Pinpoint the cell where the given text exists, returning its (X, Y) midpoint coordinate. 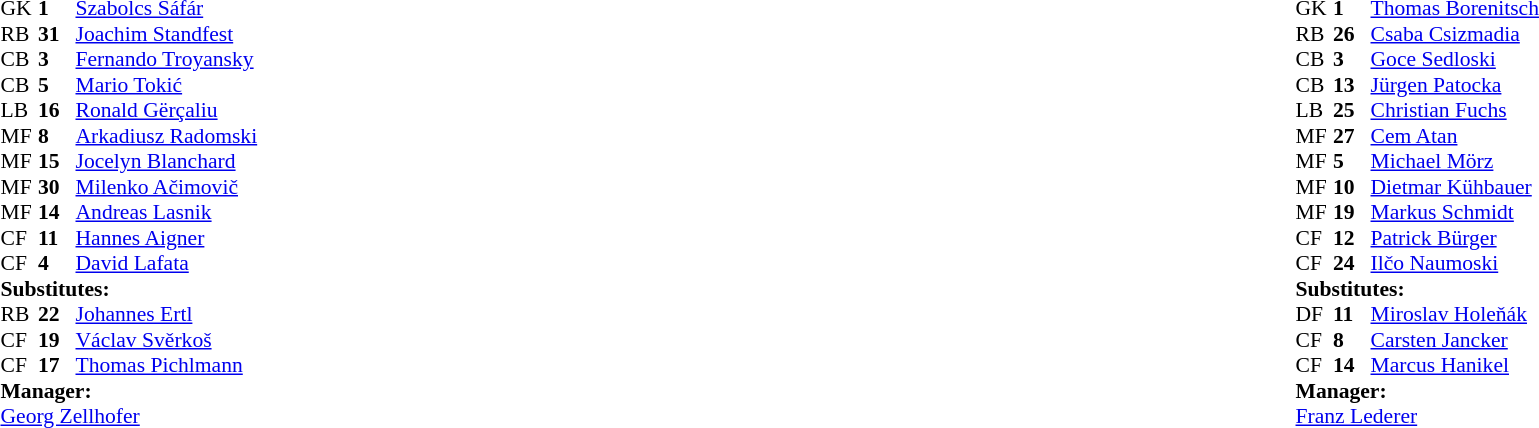
DF (1315, 315)
26 (1352, 34)
David Lafata (167, 263)
10 (1352, 187)
31 (57, 34)
Christian Fuchs (1455, 111)
Arkadiusz Radomski (167, 136)
Fernando Troyansky (167, 59)
Jürgen Patocka (1455, 85)
Michael Mörz (1455, 161)
Hannes Aigner (167, 238)
12 (1352, 238)
Joachim Standfest (167, 34)
Goce Sedloski (1455, 59)
Patrick Bürger (1455, 238)
Csaba Csizmadia (1455, 34)
22 (57, 315)
27 (1352, 136)
30 (57, 187)
Ronald Gërçaliu (167, 111)
Milenko Ačimovič (167, 187)
Jocelyn Blanchard (167, 161)
13 (1352, 85)
Ilčo Naumoski (1455, 263)
Markus Schmidt (1455, 213)
Johannes Ertl (167, 315)
Carsten Jancker (1455, 340)
4 (57, 263)
25 (1352, 111)
Dietmar Kühbauer (1455, 187)
Mario Tokić (167, 85)
16 (57, 111)
Thomas Pichlmann (167, 365)
15 (57, 161)
Andreas Lasnik (167, 213)
17 (57, 365)
Václav Svěrkoš (167, 340)
Marcus Hanikel (1455, 365)
Cem Atan (1455, 136)
Miroslav Holeňák (1455, 315)
24 (1352, 263)
